Scan for the cell matching the given text and deliver its (X, Y) coordinate at center. 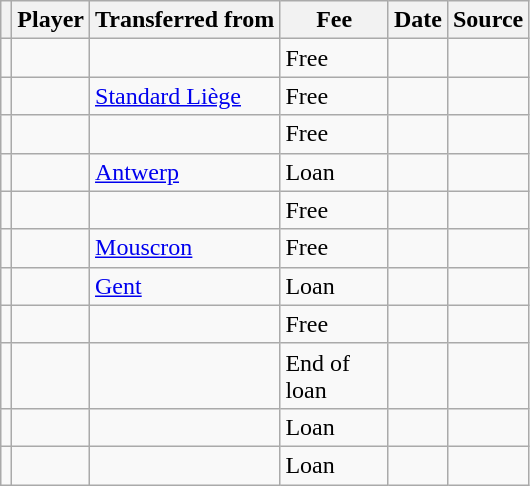
Mouscron (185, 248)
End of loan (334, 376)
Source (488, 20)
Fee (334, 20)
Transferred from (185, 20)
Gent (185, 286)
Standard Liège (185, 96)
Date (418, 20)
Player (51, 20)
Antwerp (185, 172)
